Output the [X, Y] coordinate of the center of the cell containing the given text.  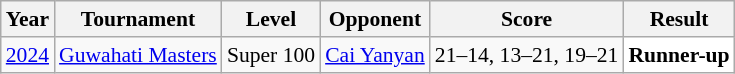
Level [271, 19]
Tournament [138, 19]
21–14, 13–21, 19–21 [527, 55]
Year [28, 19]
Opponent [375, 19]
Score [527, 19]
Result [678, 19]
Cai Yanyan [375, 55]
2024 [28, 55]
Guwahati Masters [138, 55]
Runner-up [678, 55]
Super 100 [271, 55]
